Determine the [X, Y] coordinate at the center of the cell enclosing the given text.  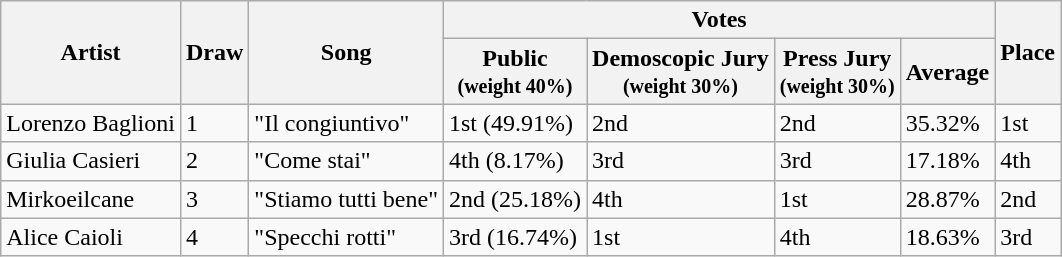
"Stiamo tutti bene" [346, 199]
2nd (25.18%) [514, 199]
"Come stai" [346, 161]
28.87% [948, 199]
1st (49.91%) [514, 123]
Press Jury(weight 30%) [837, 72]
Public(weight 40%) [514, 72]
1 [214, 123]
Votes [718, 20]
Alice Caioli [91, 237]
4th (8.17%) [514, 161]
Place [1028, 52]
Giulia Casieri [91, 161]
Average [948, 72]
Draw [214, 52]
"Specchi rotti" [346, 237]
35.32% [948, 123]
18.63% [948, 237]
Artist [91, 52]
17.18% [948, 161]
4 [214, 237]
Song [346, 52]
2 [214, 161]
Mirkoeilcane [91, 199]
Demoscopic Jury(weight 30%) [681, 72]
Lorenzo Baglioni [91, 123]
3rd (16.74%) [514, 237]
"Il congiuntivo" [346, 123]
3 [214, 199]
